For the text-containing cell, return its midpoint in (X, Y) coordinate format. 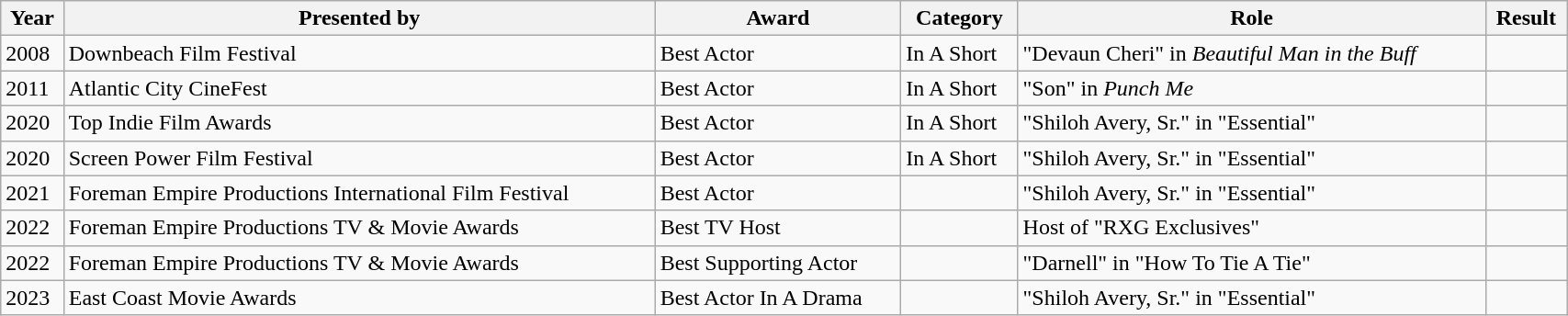
"Devaun Cheri" in Beautiful Man in the Buff (1251, 53)
Award (778, 18)
2021 (32, 193)
Best Supporting Actor (778, 263)
Atlantic City CineFest (359, 88)
2008 (32, 53)
Foreman Empire Productions International Film Festival (359, 193)
Host of "RXG Exclusives" (1251, 228)
Best Actor In A Drama (778, 298)
Screen Power Film Festival (359, 158)
Downbeach Film Festival (359, 53)
Presented by (359, 18)
Best TV Host (778, 228)
Year (32, 18)
2023 (32, 298)
Result (1527, 18)
Role (1251, 18)
Top Indie Film Awards (359, 123)
"Darnell" in "How To Tie A Tie" (1251, 263)
2011 (32, 88)
"Son" in Punch Me (1251, 88)
East Coast Movie Awards (359, 298)
Category (959, 18)
